Extract the [x, y] coordinate from the center of the cell holding the provided text.  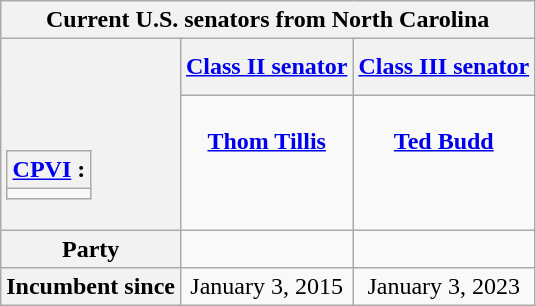
Class II senator [266, 67]
Incumbent since [91, 287]
Thom Tillis [266, 162]
Class III senator [444, 67]
January 3, 2023 [444, 287]
Ted Budd [444, 162]
Current U.S. senators from North Carolina [268, 20]
January 3, 2015 [266, 287]
Party [91, 249]
